Find where the given text appears and provide that cell's center as [X, Y] coordinate. 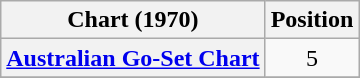
Chart (1970) [133, 20]
Australian Go-Set Chart [133, 58]
Position [312, 20]
5 [312, 58]
